Identify which cell holds the provided text, then report its (X, Y) central coordinate. 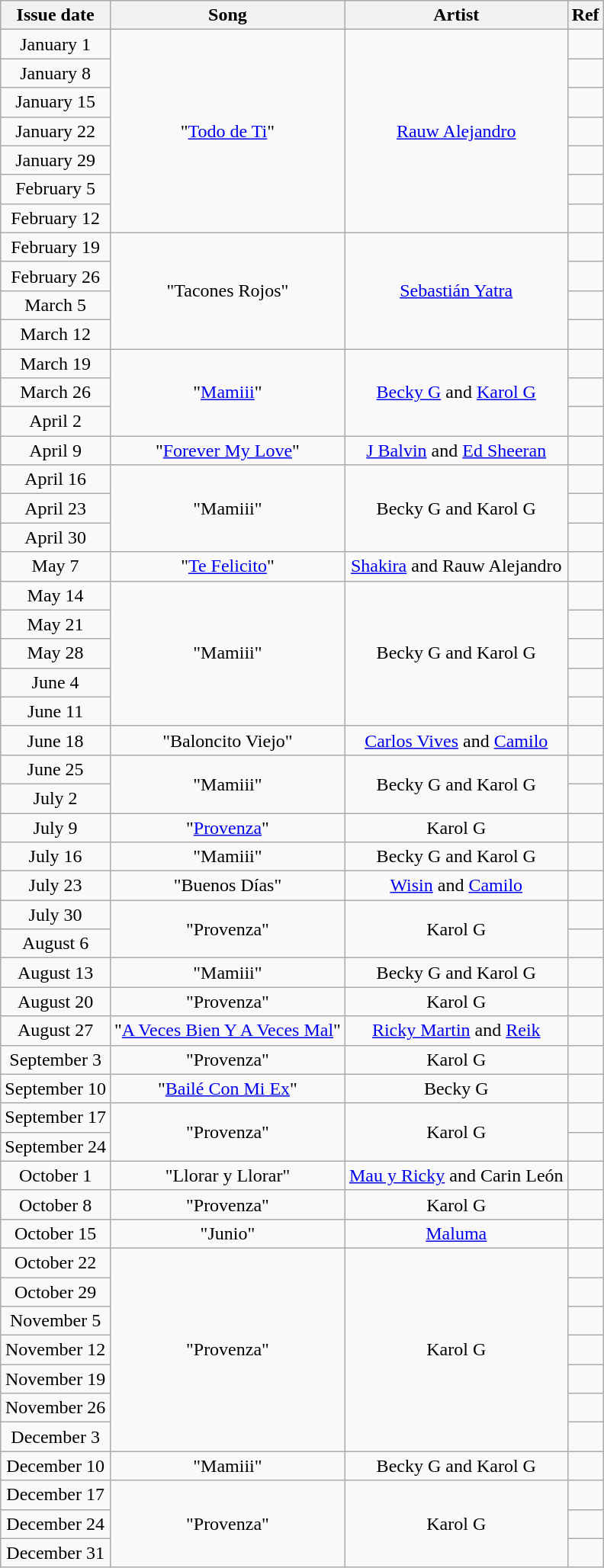
May 28 (56, 653)
Mau y Ricky and Carin León (456, 1175)
July 30 (56, 915)
June 11 (56, 711)
"Todo de Ti" (227, 131)
Rauw Alejandro (456, 131)
Shakira and Rauw Alejandro (456, 566)
December 3 (56, 1437)
June 4 (56, 682)
Becky G (456, 1089)
January 29 (56, 160)
October 29 (56, 1292)
July 16 (56, 857)
"Te Felicito" (227, 566)
July 23 (56, 886)
Song (227, 15)
April 2 (56, 422)
November 12 (56, 1350)
August 13 (56, 973)
"Buenos Días" (227, 886)
April 9 (56, 451)
April 30 (56, 537)
July 9 (56, 827)
February 26 (56, 276)
October 15 (56, 1233)
"A Veces Bien Y A Veces Mal" (227, 1031)
Sebastián Yatra (456, 290)
March 26 (56, 393)
April 23 (56, 508)
December 10 (56, 1466)
Maluma (456, 1233)
May 14 (56, 595)
June 18 (56, 740)
"Tacones Rojos" (227, 290)
July 2 (56, 798)
January 22 (56, 131)
January 15 (56, 102)
January 8 (56, 73)
"Llorar y Llorar" (227, 1175)
November 26 (56, 1408)
October 8 (56, 1204)
Carlos Vives and Camilo (456, 740)
Wisin and Camilo (456, 886)
August 20 (56, 1002)
October 22 (56, 1262)
September 3 (56, 1060)
September 17 (56, 1117)
December 17 (56, 1495)
"Forever My Love" (227, 451)
"Junio" (227, 1233)
January 1 (56, 44)
May 21 (56, 624)
February 12 (56, 218)
"Baloncito Viejo" (227, 740)
February 19 (56, 247)
November 5 (56, 1321)
Ricky Martin and Reik (456, 1031)
August 6 (56, 944)
December 24 (56, 1524)
October 1 (56, 1175)
February 5 (56, 189)
November 19 (56, 1379)
September 24 (56, 1146)
J Balvin and Ed Sheeran (456, 451)
June 25 (56, 769)
"Bailé Con Mi Ex" (227, 1089)
May 7 (56, 566)
April 16 (56, 479)
Ref (586, 15)
December 31 (56, 1553)
September 10 (56, 1089)
March 19 (56, 364)
March 12 (56, 334)
August 27 (56, 1031)
Issue date (56, 15)
March 5 (56, 305)
Artist (456, 15)
